Scan for the cell matching the given text and deliver its [X, Y] coordinate at center. 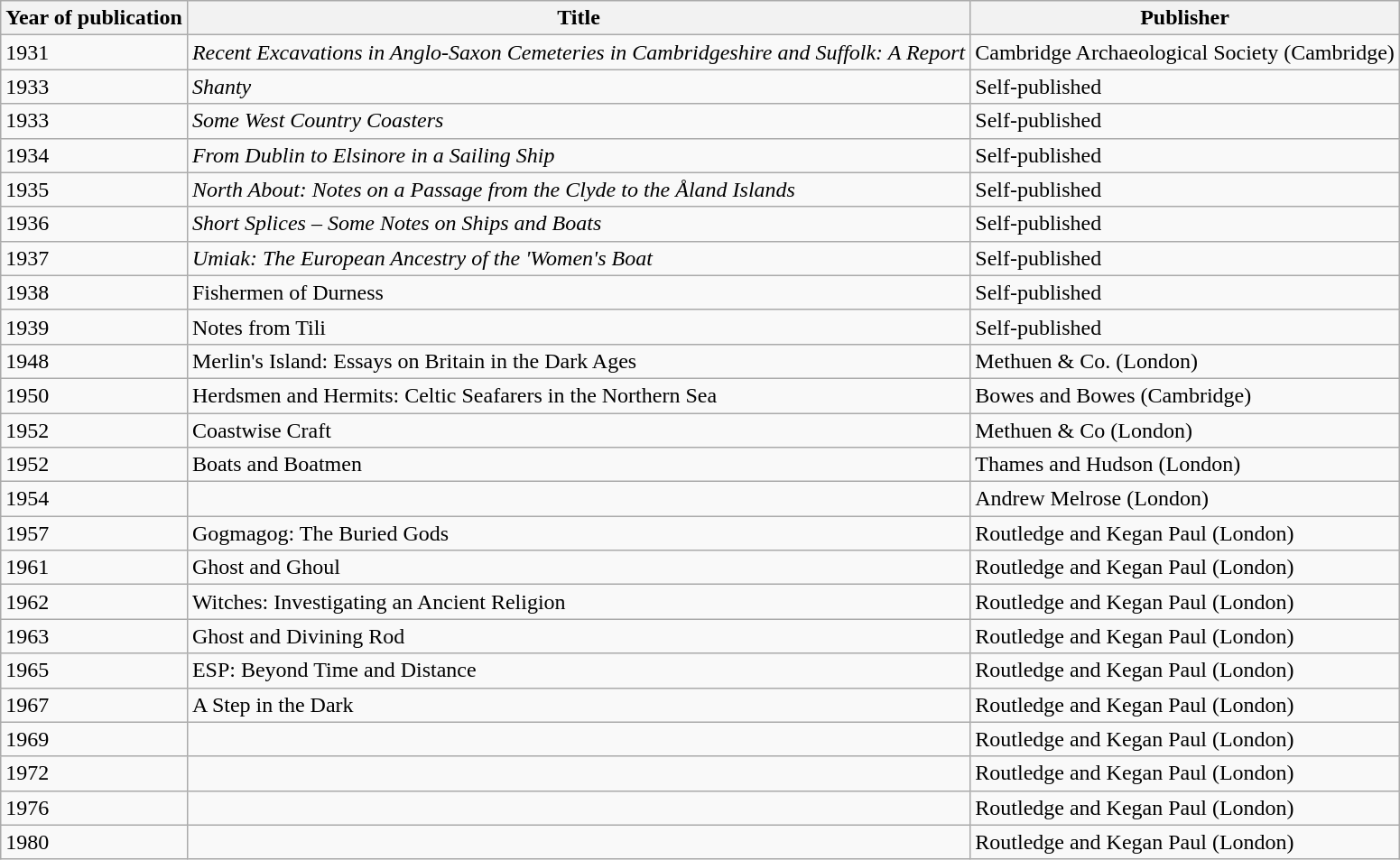
1936 [94, 224]
ESP: Beyond Time and Distance [578, 670]
1961 [94, 568]
1931 [94, 52]
Cambridge Archaeological Society (Cambridge) [1185, 52]
Ghost and Divining Rod [578, 636]
Gogmagog: The Buried Gods [578, 533]
1948 [94, 361]
1935 [94, 190]
1954 [94, 499]
1976 [94, 808]
Title [578, 18]
Ghost and Ghoul [578, 568]
Publisher [1185, 18]
1963 [94, 636]
Year of publication [94, 18]
1980 [94, 842]
Herdsmen and Hermits: Celtic Seafarers in the Northern Sea [578, 395]
Umiak: The European Ancestry of the 'Women's Boat [578, 258]
Methuen & Co. (London) [1185, 361]
1962 [94, 602]
Some West Country Coasters [578, 121]
Short Splices – Some Notes on Ships and Boats [578, 224]
Coastwise Craft [578, 430]
Thames and Hudson (London) [1185, 465]
Notes from Tili [578, 327]
1950 [94, 395]
Bowes and Bowes (Cambridge) [1185, 395]
From Dublin to Elsinore in a Sailing Ship [578, 155]
1957 [94, 533]
1937 [94, 258]
Merlin's Island: Essays on Britain in the Dark Ages [578, 361]
Fishermen of Durness [578, 292]
North About: Notes on a Passage from the Clyde to the Åland Islands [578, 190]
1965 [94, 670]
1939 [94, 327]
A Step in the Dark [578, 705]
1938 [94, 292]
Boats and Boatmen [578, 465]
Methuen & Co (London) [1185, 430]
1967 [94, 705]
1934 [94, 155]
Shanty [578, 87]
Recent Excavations in Anglo-Saxon Cemeteries in Cambridgeshire and Suffolk: A Report [578, 52]
Witches: Investigating an Ancient Religion [578, 602]
Andrew Melrose (London) [1185, 499]
1972 [94, 773]
1969 [94, 739]
